Provide the (X, Y) coordinate of the cell's center where the given text is located.  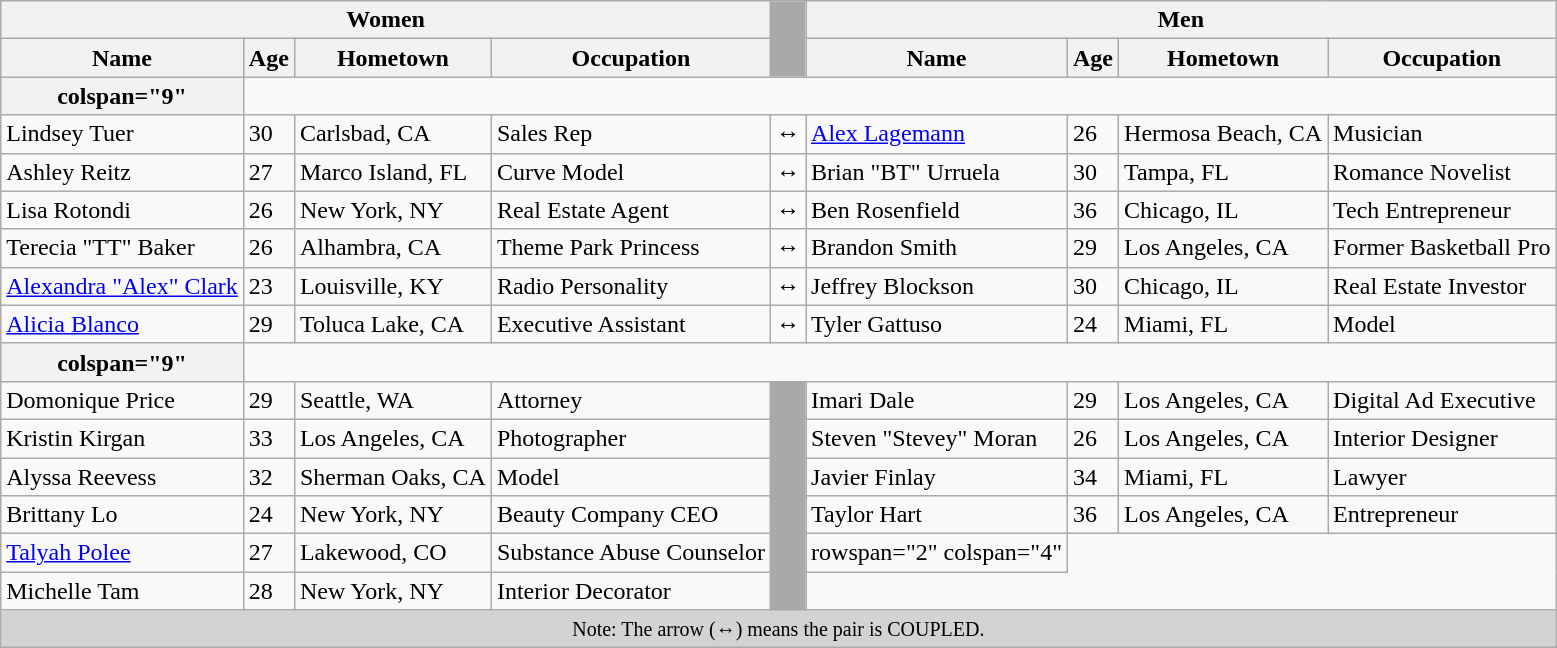
rowspan="2" colspan="4" (937, 553)
Alicia Blanco (122, 324)
34 (1092, 477)
Terecia "TT" Baker (122, 248)
Digital Ad Executive (1442, 400)
Alyssa Reevess (122, 477)
Domonique Price (122, 400)
Talyah Polee (122, 553)
Women (386, 20)
Alexandra "Alex" Clark (122, 286)
Taylor Hart (937, 515)
Alex Lagemann (937, 134)
Executive Assistant (630, 324)
Radio Personality (630, 286)
Brandon Smith (937, 248)
Lakewood, CO (392, 553)
Imari Dale (937, 400)
Sales Rep (630, 134)
Louisville, KY (392, 286)
33 (268, 438)
Real Estate Agent (630, 210)
28 (268, 591)
Musician (1442, 134)
32 (268, 477)
Marco Island, FL (392, 172)
Former Basketball Pro (1442, 248)
Javier Finlay (937, 477)
Carlsbad, CA (392, 134)
Entrepreneur (1442, 515)
Beauty Company CEO (630, 515)
Interior Designer (1442, 438)
Real Estate Investor (1442, 286)
Michelle Tam (122, 591)
Toluca Lake, CA (392, 324)
Lisa Rotondi (122, 210)
Romance Novelist (1442, 172)
Jeffrey Blockson (937, 286)
Brian "BT" Urruela (937, 172)
Substance Abuse Counselor (630, 553)
Men (1181, 20)
Ashley Reitz (122, 172)
Hermosa Beach, CA (1224, 134)
Interior Decorator (630, 591)
Lindsey Tuer (122, 134)
Theme Park Princess (630, 248)
Sherman Oaks, CA (392, 477)
Ben Rosenfield (937, 210)
Tampa, FL (1224, 172)
23 (268, 286)
Brittany Lo (122, 515)
Tech Entrepreneur (1442, 210)
Lawyer (1442, 477)
Note: The arrow (↔) means the pair is COUPLED. (778, 629)
Tyler Gattuso (937, 324)
Kristin Kirgan (122, 438)
Seattle, WA (392, 400)
Attorney (630, 400)
Steven "Stevey" Moran (937, 438)
Photographer (630, 438)
Alhambra, CA (392, 248)
Curve Model (630, 172)
